Determine the [X, Y] coordinate at the center of the cell enclosing the given text.  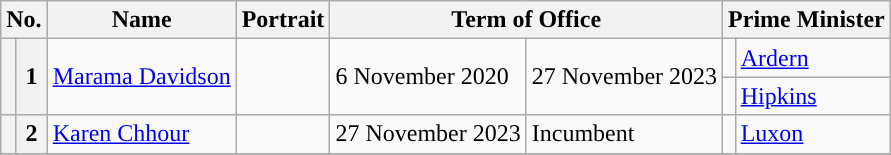
2 [32, 134]
Portrait [283, 20]
Hipkins [812, 96]
Ardern [812, 58]
No. [24, 20]
Karen Chhour [142, 134]
6 November 2020 [428, 77]
1 [32, 77]
Name [142, 20]
Marama Davidson [142, 77]
Term of Office [526, 20]
Incumbent [624, 134]
Prime Minister [807, 20]
Luxon [812, 134]
